Output the (X, Y) coordinate of the center of the cell containing the given text.  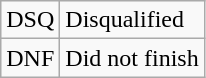
Disqualified (132, 20)
DNF (30, 58)
DSQ (30, 20)
Did not finish (132, 58)
